Identify which cell holds the provided text, then report its [X, Y] central coordinate. 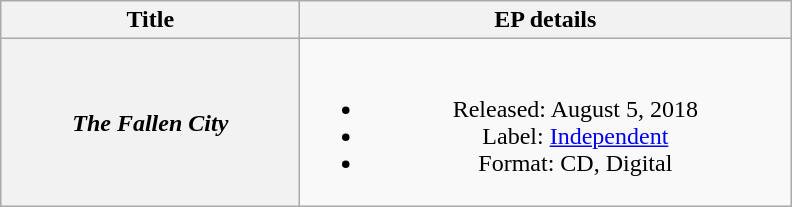
Released: August 5, 2018Label: IndependentFormat: CD, Digital [546, 122]
Title [150, 20]
The Fallen City [150, 122]
EP details [546, 20]
